For the text-containing cell, return its midpoint in (x, y) coordinate format. 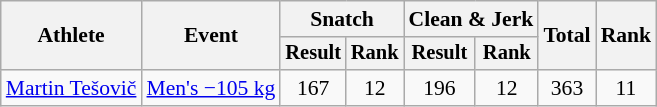
Clean & Jerk (472, 19)
Event (210, 36)
11 (626, 88)
Men's −105 kg (210, 88)
Martin Tešovič (72, 88)
Athlete (72, 36)
363 (566, 88)
Total (566, 36)
Snatch (342, 19)
196 (440, 88)
167 (313, 88)
